Locate the cell with the specified text and output its (x, y) center coordinate. 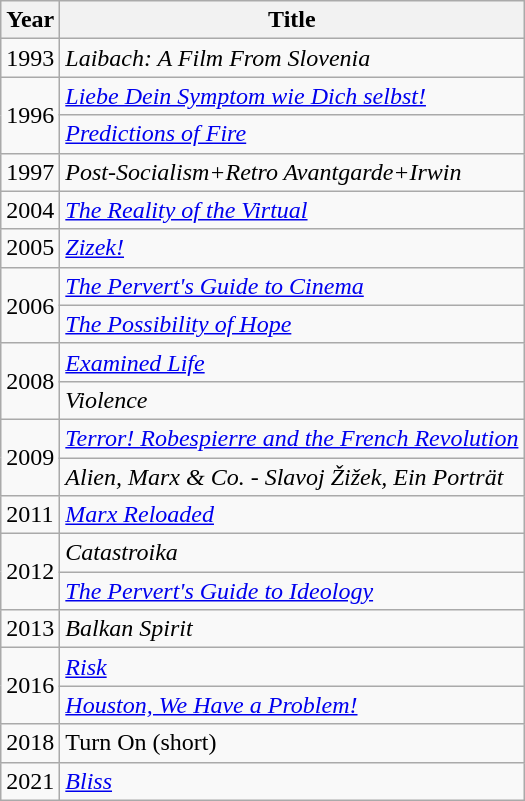
2004 (30, 210)
The Pervert's Guide to Cinema (292, 286)
2018 (30, 743)
Year (30, 20)
The Pervert's Guide to Ideology (292, 591)
Liebe Dein Symptom wie Dich selbst! (292, 96)
The Possibility of Hope (292, 324)
2012 (30, 572)
2009 (30, 457)
Zizek! (292, 248)
Examined Life (292, 362)
1997 (30, 172)
2005 (30, 248)
2016 (30, 686)
Catastroika (292, 553)
Bliss (292, 781)
2006 (30, 305)
2011 (30, 515)
Predictions of Fire (292, 134)
2021 (30, 781)
Turn On (short) (292, 743)
The Reality of the Virtual (292, 210)
Violence (292, 400)
Post-Socialism+Retro Avantgarde+Irwin (292, 172)
2008 (30, 381)
1996 (30, 115)
Houston, We Have a Problem! (292, 705)
Balkan Spirit (292, 629)
Risk (292, 667)
2013 (30, 629)
Terror! Robespierre and the French Revolution (292, 438)
Marx Reloaded (292, 515)
Alien, Marx & Co. - Slavoj Žižek, Ein Porträt (292, 477)
Laibach: A Film From Slovenia (292, 58)
1993 (30, 58)
Title (292, 20)
